Search for the cell housing the specified text and yield its (X, Y) center coordinate. 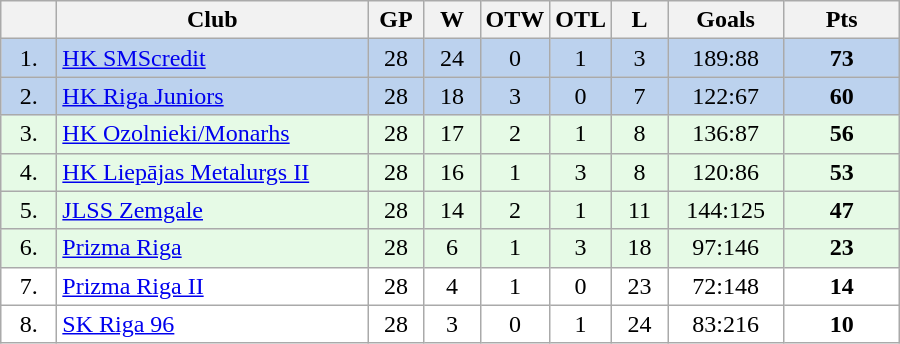
8. (29, 324)
HK SMScredit (212, 58)
1. (29, 58)
4. (29, 172)
HK Liepājas Metalurgs II (212, 172)
5. (29, 210)
4 (452, 286)
136:87 (726, 134)
47 (842, 210)
Goals (726, 20)
HK Riga Juniors (212, 96)
7 (640, 96)
W (452, 20)
OTL (581, 20)
189:88 (726, 58)
53 (842, 172)
7. (29, 286)
72:148 (726, 286)
16 (452, 172)
SK Riga 96 (212, 324)
6. (29, 248)
73 (842, 58)
Prizma Riga II (212, 286)
6 (452, 248)
3. (29, 134)
17 (452, 134)
60 (842, 96)
10 (842, 324)
JLSS Zemgale (212, 210)
56 (842, 134)
97:146 (726, 248)
Prizma Riga (212, 248)
83:216 (726, 324)
120:86 (726, 172)
122:67 (726, 96)
Pts (842, 20)
Club (212, 20)
HK Ozolnieki/Monarhs (212, 134)
OTW (515, 20)
11 (640, 210)
L (640, 20)
GP (396, 20)
144:125 (726, 210)
2. (29, 96)
